Return the (X, Y) coordinate for the center point of the cell that contains the specified text.  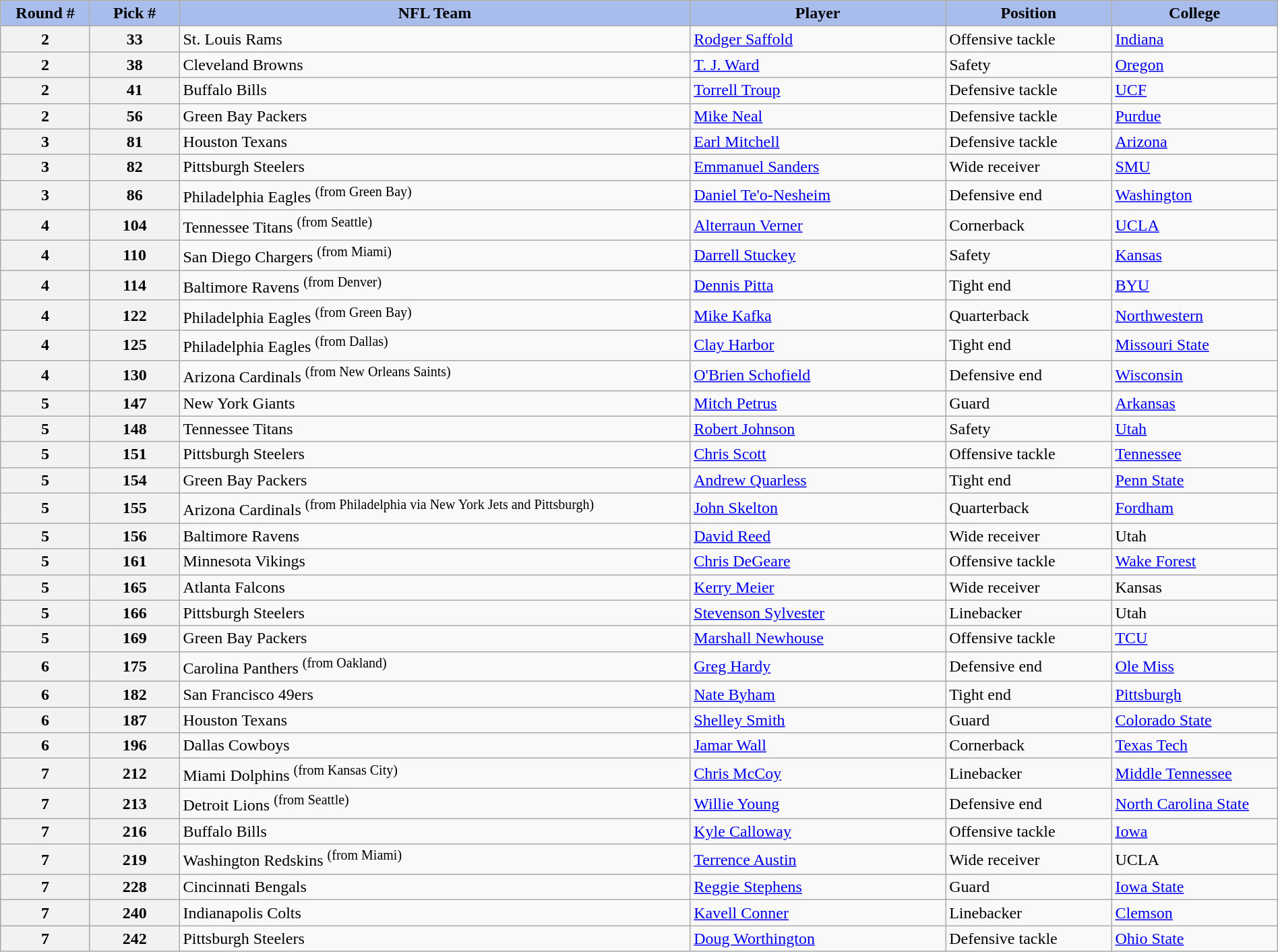
Chris Scott (818, 454)
Alterraun Verner (818, 225)
212 (135, 774)
219 (135, 859)
Washington (1194, 196)
Player (818, 13)
169 (135, 638)
UCF (1194, 90)
Shelley Smith (818, 720)
Willie Young (818, 804)
North Carolina State (1194, 804)
Doug Worthington (818, 939)
O'Brien Schofield (818, 376)
187 (135, 720)
Middle Tennessee (1194, 774)
Chris DeGeare (818, 562)
Robert Johnson (818, 429)
228 (135, 887)
Terrence Austin (818, 859)
SMU (1194, 167)
NFL Team (435, 13)
Kavell Conner (818, 913)
156 (135, 536)
Reggie Stephens (818, 887)
Dennis Pitta (818, 286)
33 (135, 39)
Tennessee Titans (435, 429)
122 (135, 316)
Clay Harbor (818, 345)
41 (135, 90)
Fordham (1194, 508)
Darrell Stuckey (818, 255)
Baltimore Ravens (from Denver) (435, 286)
Penn State (1194, 480)
161 (135, 562)
165 (135, 587)
Earl Mitchell (818, 142)
Carolina Panthers (from Oakland) (435, 666)
Andrew Quarless (818, 480)
82 (135, 167)
Position (1029, 13)
240 (135, 913)
Texas Tech (1194, 746)
196 (135, 746)
Oregon (1194, 65)
Jamar Wall (818, 746)
Indiana (1194, 39)
Detroit Lions (from Seattle) (435, 804)
110 (135, 255)
147 (135, 403)
Clemson (1194, 913)
Marshall Newhouse (818, 638)
Miami Dolphins (from Kansas City) (435, 774)
Washington Redskins (from Miami) (435, 859)
Dallas Cowboys (435, 746)
Arizona Cardinals (from Philadelphia via New York Jets and Pittsburgh) (435, 508)
182 (135, 694)
New York Giants (435, 403)
Purdue (1194, 116)
John Skelton (818, 508)
86 (135, 196)
Cleveland Browns (435, 65)
Torrell Troup (818, 90)
David Reed (818, 536)
242 (135, 939)
125 (135, 345)
Wisconsin (1194, 376)
Northwestern (1194, 316)
Mike Kafka (818, 316)
Philadelphia Eagles (from Dallas) (435, 345)
151 (135, 454)
St. Louis Rams (435, 39)
San Francisco 49ers (435, 694)
Greg Hardy (818, 666)
TCU (1194, 638)
Missouri State (1194, 345)
Tennessee Titans (from Seattle) (435, 225)
Ohio State (1194, 939)
154 (135, 480)
Baltimore Ravens (435, 536)
Daniel Te'o-Nesheim (818, 196)
BYU (1194, 286)
Round # (46, 13)
Arizona (1194, 142)
Pittsburgh (1194, 694)
Wake Forest (1194, 562)
56 (135, 116)
114 (135, 286)
College (1194, 13)
Cincinnati Bengals (435, 887)
Chris McCoy (818, 774)
T. J. Ward (818, 65)
Colorado State (1194, 720)
38 (135, 65)
155 (135, 508)
Emmanuel Sanders (818, 167)
Ole Miss (1194, 666)
Kyle Calloway (818, 831)
216 (135, 831)
Arizona Cardinals (from New Orleans Saints) (435, 376)
Iowa (1194, 831)
104 (135, 225)
148 (135, 429)
Minnesota Vikings (435, 562)
Nate Byham (818, 694)
Tennessee (1194, 454)
166 (135, 613)
Iowa State (1194, 887)
213 (135, 804)
Arkansas (1194, 403)
Rodger Saffold (818, 39)
81 (135, 142)
Mike Neal (818, 116)
130 (135, 376)
Mitch Petrus (818, 403)
Indianapolis Colts (435, 913)
San Diego Chargers (from Miami) (435, 255)
Kerry Meier (818, 587)
175 (135, 666)
Pick # (135, 13)
Atlanta Falcons (435, 587)
Stevenson Sylvester (818, 613)
